Capture the cell that displays the provided text and extract its (X, Y) central coordinate. 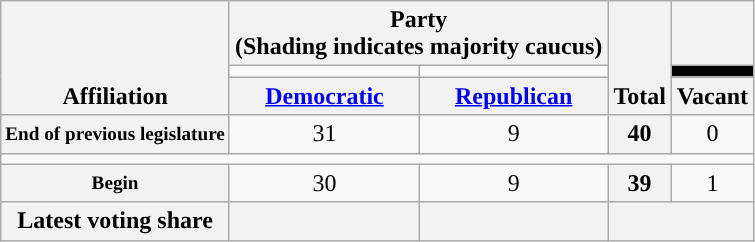
End of previous legislature (116, 134)
Begin (116, 183)
39 (640, 183)
Affiliation (116, 58)
0 (712, 134)
Republican (514, 96)
Total (640, 58)
Latest voting share (116, 221)
31 (324, 134)
1 (712, 183)
30 (324, 183)
Democratic (324, 96)
Vacant (712, 96)
40 (640, 134)
Party (Shading indicates majority caucus) (418, 34)
